Capture the cell that displays the provided text and extract its [x, y] central coordinate. 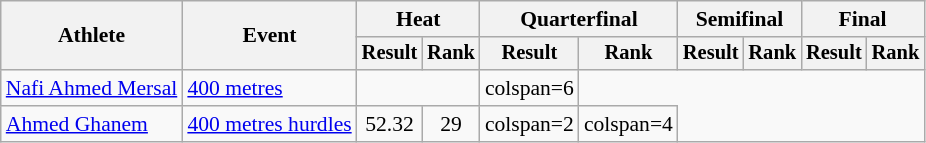
400 metres hurdles [269, 124]
Heat [418, 19]
400 metres [269, 88]
colspan=2 [530, 124]
Nafi Ahmed Mersal [92, 88]
Quarterfinal [579, 19]
Final [862, 19]
Ahmed Ghanem [92, 124]
colspan=4 [628, 124]
colspan=6 [530, 88]
Event [269, 36]
Athlete [92, 36]
29 [451, 124]
Semifinal [740, 19]
52.32 [390, 124]
